Provide the [x, y] coordinate of the cell's center where the given text is located.  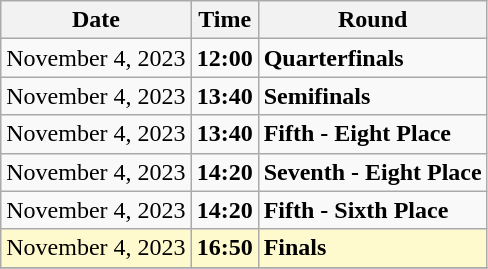
Fifth - Eight Place [372, 134]
Seventh - Eight Place [372, 172]
Semifinals [372, 96]
Time [224, 20]
Fifth - Sixth Place [372, 210]
16:50 [224, 248]
Date [96, 20]
Round [372, 20]
Quarterfinals [372, 58]
Finals [372, 248]
12:00 [224, 58]
